Capture the cell that displays the provided text and extract its [X, Y] central coordinate. 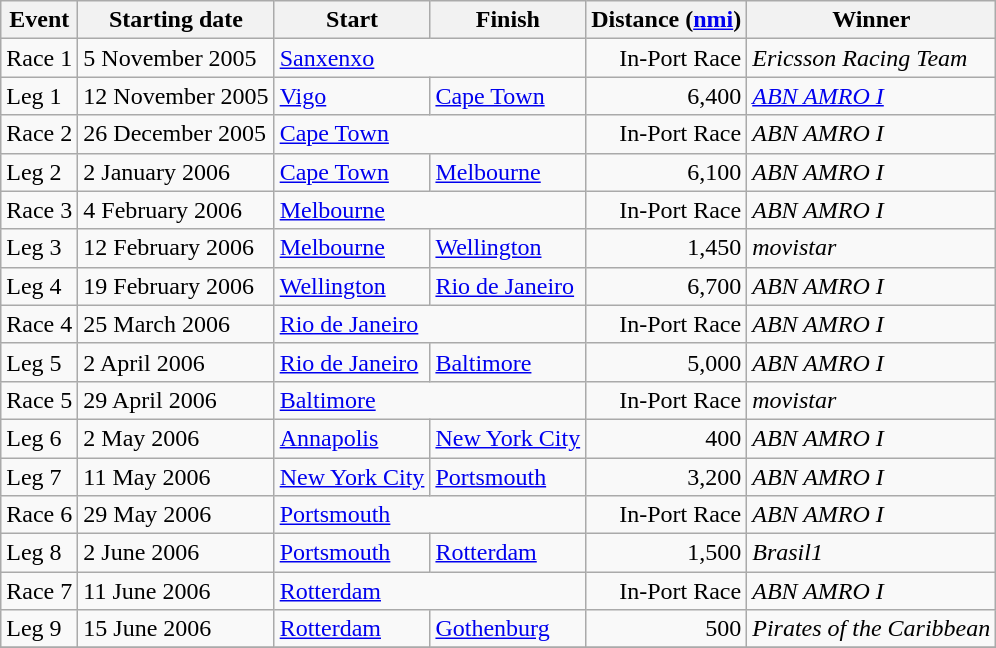
5 November 2005 [176, 58]
15 June 2006 [176, 629]
Leg 6 [40, 438]
400 [666, 438]
Leg 8 [40, 553]
Race 6 [40, 515]
Leg 2 [40, 172]
Gothenburg [508, 629]
11 May 2006 [176, 477]
6,400 [666, 96]
29 April 2006 [176, 400]
Start [352, 20]
6,100 [666, 172]
3,200 [666, 477]
Leg 5 [40, 362]
26 December 2005 [176, 134]
Leg 3 [40, 248]
1,500 [666, 553]
Race 5 [40, 400]
Starting date [176, 20]
Leg 7 [40, 477]
Sanxenxo [430, 58]
Race 3 [40, 210]
Brasil1 [872, 553]
Race 2 [40, 134]
25 March 2006 [176, 324]
2 April 2006 [176, 362]
Finish [508, 20]
11 June 2006 [176, 591]
Pirates of the Caribbean [872, 629]
Vigo [352, 96]
Leg 4 [40, 286]
12 November 2005 [176, 96]
2 June 2006 [176, 553]
500 [666, 629]
12 February 2006 [176, 248]
Annapolis [352, 438]
6,700 [666, 286]
4 February 2006 [176, 210]
29 May 2006 [176, 515]
Race 7 [40, 591]
Ericsson Racing Team [872, 58]
Leg 9 [40, 629]
5,000 [666, 362]
Race 4 [40, 324]
Race 1 [40, 58]
1,450 [666, 248]
Event [40, 20]
19 February 2006 [176, 286]
Winner [872, 20]
Leg 1 [40, 96]
2 January 2006 [176, 172]
2 May 2006 [176, 438]
Distance (nmi) [666, 20]
